Determine the [X, Y] coordinate at the center of the cell enclosing the given text.  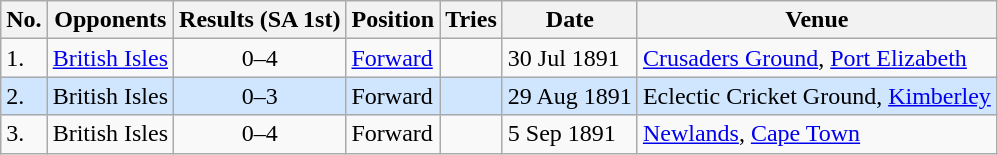
Date [570, 20]
2. [24, 96]
29 Aug 1891 [570, 96]
Venue [816, 20]
Crusaders Ground, Port Elizabeth [816, 58]
3. [24, 134]
Position [393, 20]
Opponents [110, 20]
30 Jul 1891 [570, 58]
5 Sep 1891 [570, 134]
Eclectic Cricket Ground, Kimberley [816, 96]
Tries [472, 20]
0–3 [260, 96]
Results (SA 1st) [260, 20]
No. [24, 20]
Newlands, Cape Town [816, 134]
1. [24, 58]
